Extract the (x, y) coordinate from the center of the cell holding the provided text.  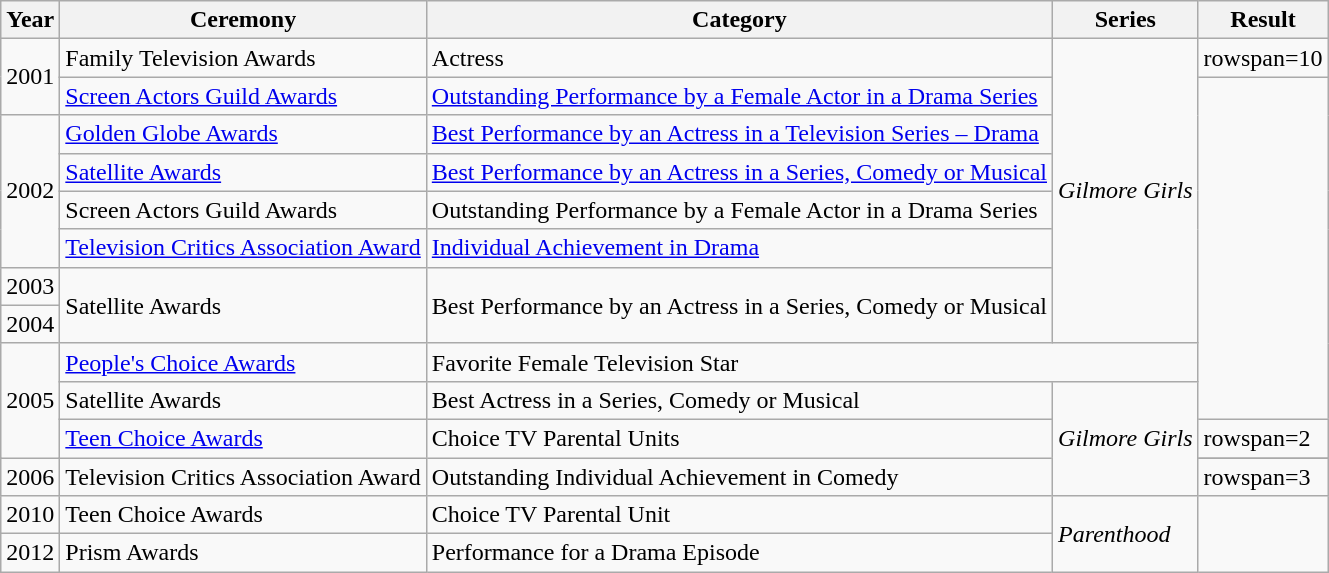
rowspan=10 (1263, 58)
2012 (30, 553)
People's Choice Awards (243, 362)
2001 (30, 77)
Category (739, 20)
rowspan=3 (1263, 477)
2005 (30, 400)
Parenthood (1126, 534)
2002 (30, 191)
Prism Awards (243, 553)
Best Performance by an Actress in a Television Series – Drama (739, 134)
Performance for a Drama Episode (739, 553)
Result (1263, 20)
rowspan=2 (1263, 438)
Family Television Awards (243, 58)
Golden Globe Awards (243, 134)
Year (30, 20)
Series (1126, 20)
Choice TV Parental Unit (739, 515)
Individual Achievement in Drama (739, 248)
2006 (30, 477)
Actress (739, 58)
Favorite Female Television Star (812, 362)
2003 (30, 286)
Ceremony (243, 20)
Outstanding Individual Achievement in Comedy (739, 477)
Best Actress in a Series, Comedy or Musical (739, 400)
2004 (30, 324)
Choice TV Parental Units (739, 438)
2010 (30, 515)
